Pinpoint the cell where the given text exists, returning its [X, Y] midpoint coordinate. 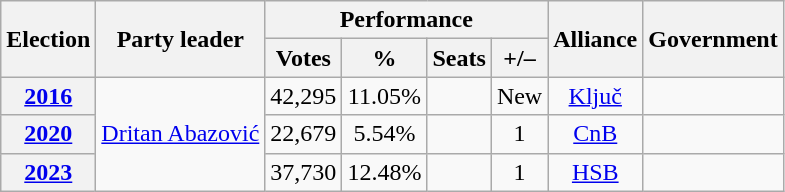
Performance [406, 20]
11.05% [384, 96]
% [384, 58]
12.48% [384, 172]
Election [48, 39]
Party leader [180, 39]
42,295 [304, 96]
2020 [48, 134]
New [519, 96]
Ključ [596, 96]
2023 [48, 172]
5.54% [384, 134]
37,730 [304, 172]
CnB [596, 134]
22,679 [304, 134]
+/– [519, 58]
2016 [48, 96]
Seats [459, 58]
Votes [304, 58]
Alliance [596, 39]
Dritan Abazović [180, 134]
HSB [596, 172]
Government [713, 39]
